Detect which cell encompasses the target text, then output its (X, Y) center coordinate. 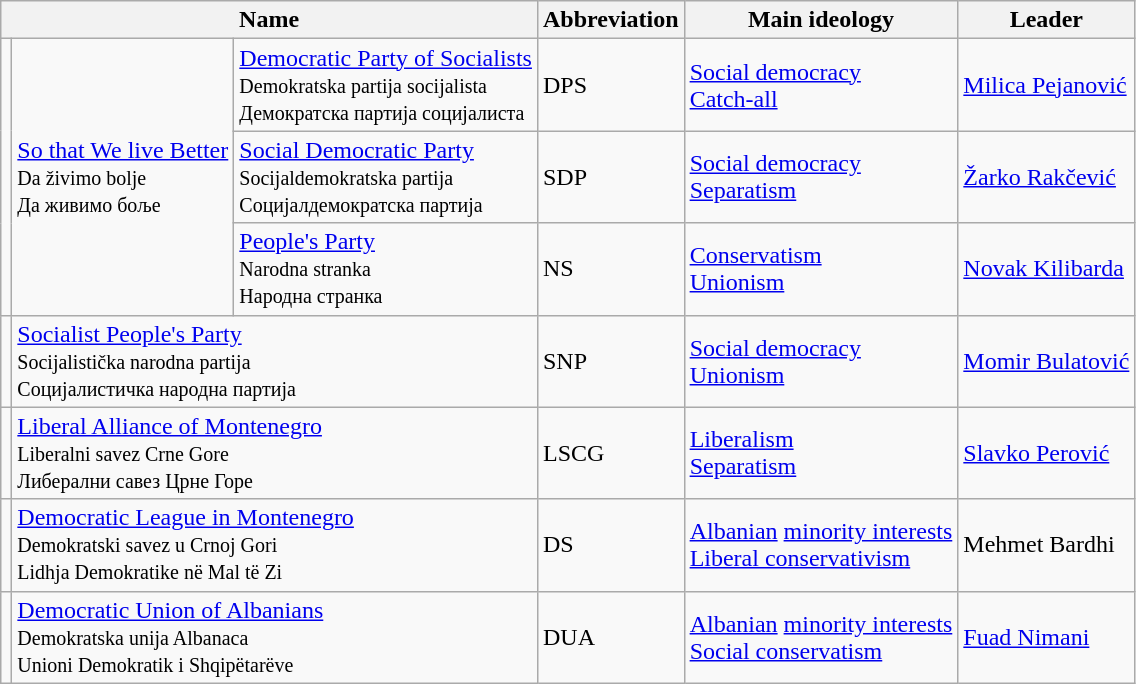
SDP (610, 177)
Name (270, 20)
Democratic Party of SocialistsDemokratska partija socijalistaДемократска партија социјалиста (386, 85)
Žarko Rakčević (1046, 177)
Democratic Union of AlbaniansDemokratska unija AlbanacaUnioni Demokratik i Shqipëtarëve (275, 637)
People's PartyNarodna strankaНародна странка (386, 269)
ConservatismUnionism (821, 269)
Albanian minority interestsLiberal conservativism (821, 545)
Momir Bulatović (1046, 361)
DUA (610, 637)
NS (610, 269)
So that We live BetterDa živimo boljeДа живимо боље (123, 177)
Mehmet Bardhi (1046, 545)
DPS (610, 85)
Novak Kilibarda (1046, 269)
Albanian minority interestsSocial conservatism (821, 637)
Leader (1046, 20)
LSCG (610, 453)
Milica Pejanović (1046, 85)
Fuad Nimani (1046, 637)
Abbreviation (610, 20)
Social Democratic PartySocijaldemokratska partijaСоцијалдемократска партија (386, 177)
Main ideology (821, 20)
Democratic League in MontenegroDemokratski savez u Crnoj GoriLidhja Demokratike në Mal të Zi (275, 545)
Socialist People's PartySocijalistička narodna partijaСоцијалистичка народна партија (275, 361)
Liberal Alliance of MontenegroLiberalni savez Crne GoreЛиберални савез Црне Горе (275, 453)
Social democracySeparatism (821, 177)
Social democracyCatch-all (821, 85)
LiberalismSeparatism (821, 453)
DS (610, 545)
SNP (610, 361)
Social democracyUnionism (821, 361)
Slavko Perović (1046, 453)
